Detect which cell encompasses the target text, then output its [X, Y] center coordinate. 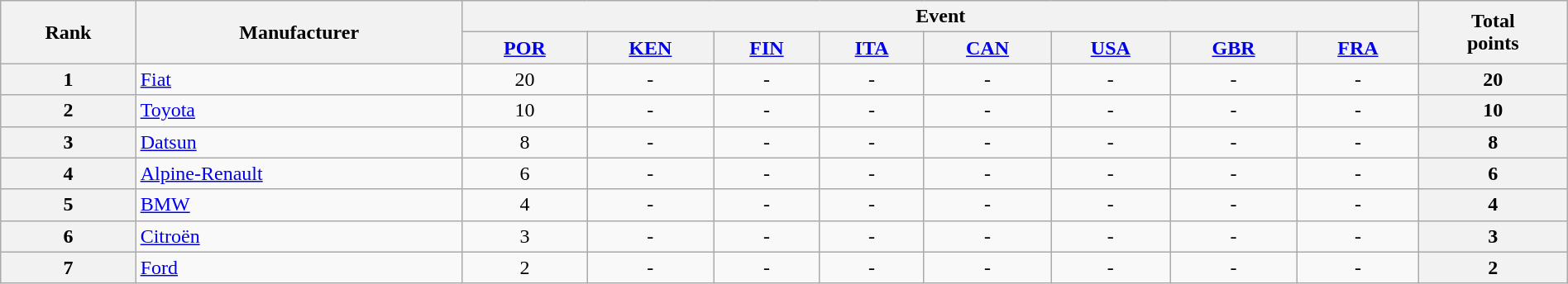
Fiat [299, 79]
Alpine-Renault [299, 173]
CAN [987, 48]
GBR [1234, 48]
Datsun [299, 142]
KEN [651, 48]
5 [68, 205]
USA [1111, 48]
FRA [1358, 48]
ITA [872, 48]
Toyota [299, 111]
Citroën [299, 236]
BMW [299, 205]
Event [940, 17]
7 [68, 267]
1 [68, 79]
Manufacturer [299, 32]
Ford [299, 267]
POR [524, 48]
Rank [68, 32]
Totalpoints [1493, 32]
FIN [767, 48]
